Find where the given text appears and provide that cell's center as (x, y) coordinate. 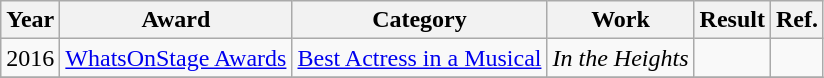
Ref. (796, 20)
Year (30, 20)
WhatsOnStage Awards (176, 58)
Category (420, 20)
Work (620, 20)
Award (176, 20)
In the Heights (620, 58)
Result (732, 20)
Best Actress in a Musical (420, 58)
2016 (30, 58)
